Extract the (X, Y) coordinate from the center of the cell holding the provided text.  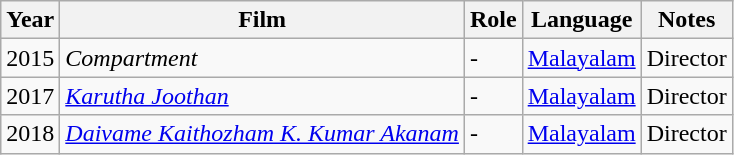
Language (582, 20)
Karutha Joothan (262, 96)
2015 (30, 58)
Compartment (262, 58)
Film (262, 20)
Notes (686, 20)
Daivame Kaithozham K. Kumar Akanam (262, 134)
2017 (30, 96)
Role (493, 20)
2018 (30, 134)
Year (30, 20)
